Capture the cell that displays the provided text and extract its (x, y) central coordinate. 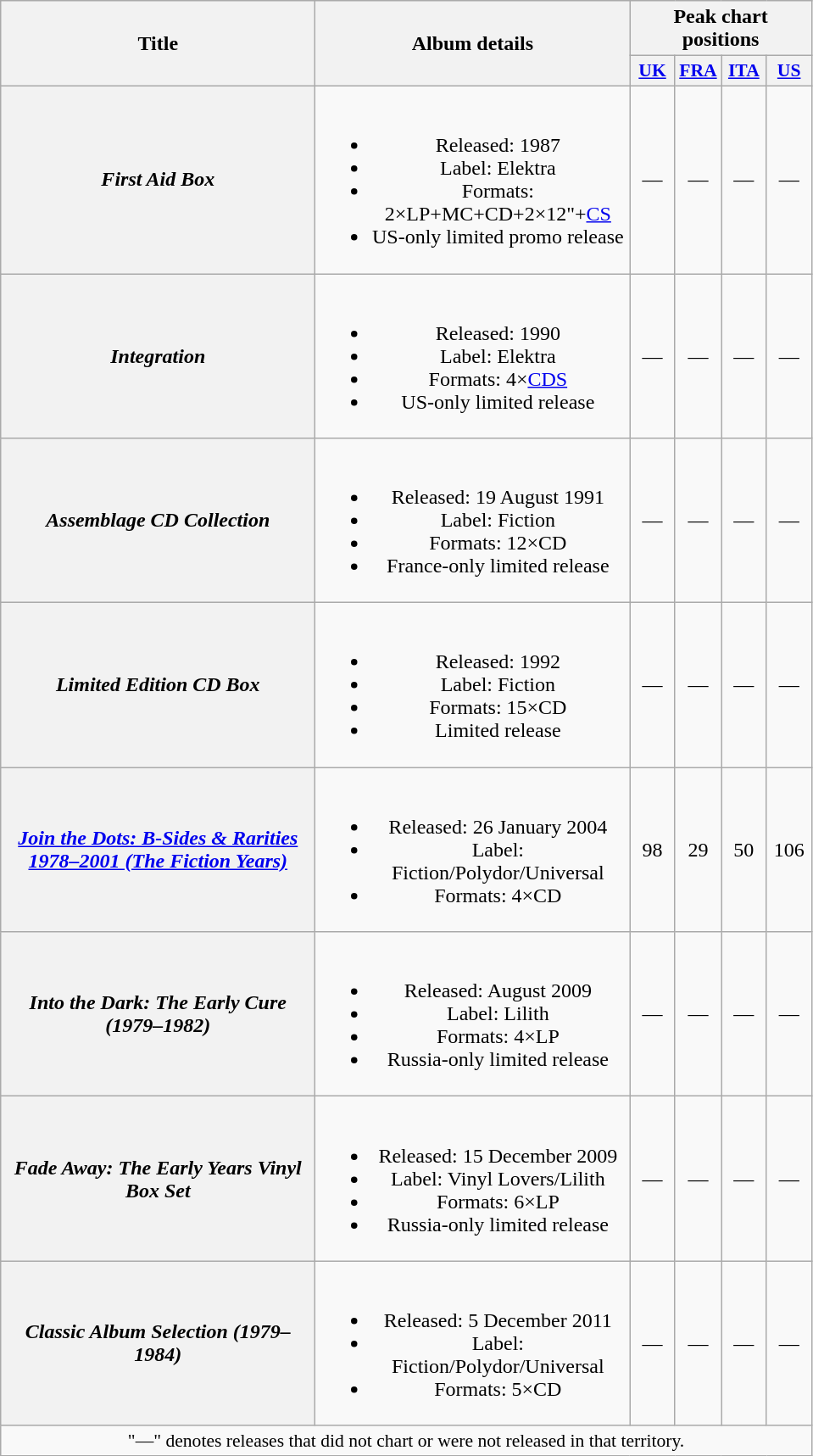
Released: August 2009Label: LilithFormats: 4×LPRussia-only limited release (473, 1014)
Album details (473, 44)
Join the Dots: B-Sides & Rarities 1978–2001 (The Fiction Years) (158, 850)
Assemblage CD Collection (158, 521)
Released: 1992Label: FictionFormats: 15×CDLimited release (473, 685)
Limited Edition CD Box (158, 685)
Released: 19 August 1991Label: FictionFormats: 12×CDFrance-only limited release (473, 521)
Released: 26 January 2004Label: Fiction/Polydor/UniversalFormats: 4×CD (473, 850)
Released: 15 December 2009Label: Vinyl Lovers/LilithFormats: 6×LPRussia-only limited release (473, 1179)
Title (158, 44)
Released: 5 December 2011Label: Fiction/Polydor/UniversalFormats: 5×CD (473, 1343)
98 (653, 850)
First Aid Box (158, 180)
"—" denotes releases that did not chart or were not released in that territory. (407, 1441)
Into the Dark: The Early Cure (1979–1982) (158, 1014)
Fade Away: The Early Years Vinyl Box Set (158, 1179)
UK (653, 71)
50 (744, 850)
Released: 1990Label: ElektraFormats: 4×CDSUS-only limited release (473, 355)
106 (788, 850)
Released: 1987Label: ElektraFormats: 2×LP+MC+CD+2×12"+CSUS-only limited promo release (473, 180)
ITA (744, 71)
Peak chart positions (721, 29)
FRA (698, 71)
US (788, 71)
Integration (158, 355)
29 (698, 850)
Classic Album Selection (1979–1984) (158, 1343)
